Extract the (x, y) coordinate from the center of the cell holding the provided text.  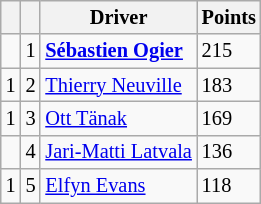
Sébastien Ogier (118, 51)
118 (229, 186)
Points (229, 17)
Driver (118, 17)
Ott Tänak (118, 118)
3 (31, 118)
Thierry Neuville (118, 85)
215 (229, 51)
169 (229, 118)
4 (31, 152)
136 (229, 152)
5 (31, 186)
Elfyn Evans (118, 186)
2 (31, 85)
Jari-Matti Latvala (118, 152)
183 (229, 85)
